Extract the (X, Y) coordinate from the center of the cell holding the provided text.  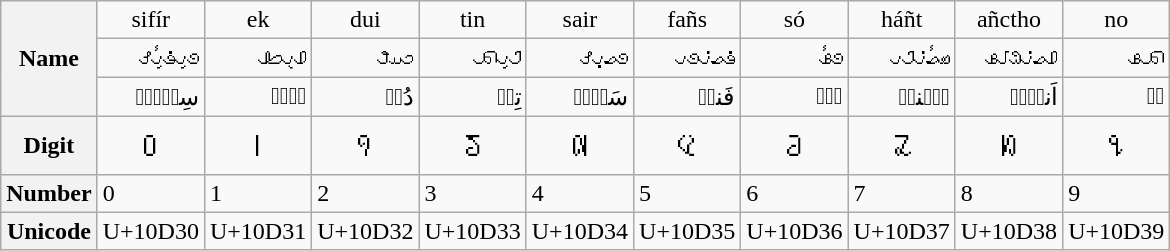
𐴊𐴟𐴘 (366, 58)
U+10D31 (258, 231)
1 (258, 193)
fañs (688, 20)
7 (902, 193)
añctho (1008, 20)
𐴉𐴝𐴣𐴏𐴢 (688, 58)
𐴰 (150, 145)
Unicode (49, 231)
𐴇𐴝𐴥𐴣𐴃𐴢 (902, 58)
6 (794, 193)
𐴶 (794, 145)
5 (688, 193)
U+10D32 (366, 231)
só (794, 20)
تِنۡ (472, 97)
3 (472, 193)
نࣤ (1116, 97)
Number (49, 193)
tin (472, 20)
U+10D39 (1116, 231)
𐴳 (472, 145)
U+10D38 (1008, 231)
𐴏𐴝𐴙𐴌 (580, 58)
9 (1116, 193)
U+10D33 (472, 231)
𐴃𐴞𐴕 (472, 58)
𐴵 (688, 145)
dui (366, 20)
sifír (150, 20)
حَ࣪نتۡ (902, 97)
𐴕𐴡 (1116, 58)
𐴀𐴝𐴣𐴐𐴄𐴡 (1008, 58)
فَنسۡ (688, 97)
4 (580, 193)
sair (580, 20)
ek (258, 20)
اَنشۡٹࣤ (1008, 97)
𐴲 (366, 145)
سَيۡرۡ (580, 97)
اࣦكۡ (258, 97)
8 (1008, 193)
0 (150, 193)
𐴴 (580, 145)
no (1116, 20)
U+10D36 (794, 231)
𐴱 (258, 145)
U+10D37 (902, 231)
سِفِ࣭رۡ (150, 97)
U+10D30 (150, 231)
𐴏𐴞𐴉𐴞𐴥𐴌 (150, 58)
háñt (902, 20)
𐴷 (902, 145)
𐴀𐴠𐴑 (258, 58)
𐴏𐴡𐴥 (794, 58)
Name (49, 59)
U+10D34 (580, 231)
U+10D35 (688, 231)
𐴹 (1116, 145)
سࣤ࣪ (794, 97)
Digit (49, 145)
𐴸 (1008, 145)
دُيۡ (366, 97)
2 (366, 193)
